Return the [x, y] coordinate for the center point of the cell that contains the specified text.  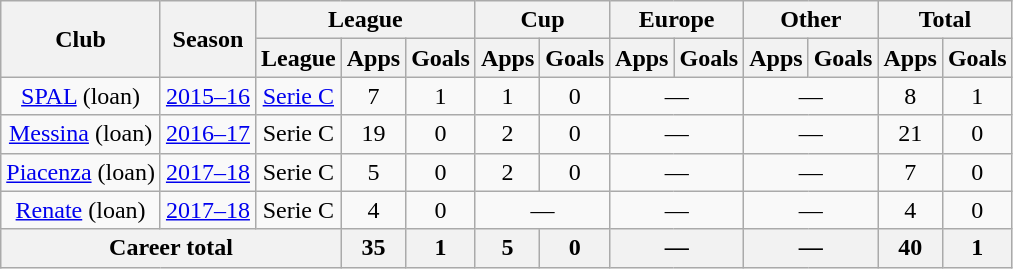
Renate (loan) [81, 210]
Cup [542, 20]
Total [945, 20]
Club [81, 39]
8 [910, 96]
21 [910, 134]
19 [373, 134]
2016–17 [208, 134]
Career total [171, 248]
Europe [677, 20]
35 [373, 248]
Messina (loan) [81, 134]
Other [811, 20]
Season [208, 39]
SPAL (loan) [81, 96]
2015–16 [208, 96]
40 [910, 248]
Piacenza (loan) [81, 172]
